Extract the (X, Y) coordinate from the center of the cell holding the provided text.  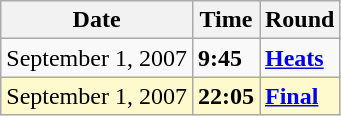
Round (300, 20)
Time (226, 20)
Final (300, 96)
22:05 (226, 96)
9:45 (226, 58)
Heats (300, 58)
Date (97, 20)
